Search for the cell housing the specified text and yield its [x, y] center coordinate. 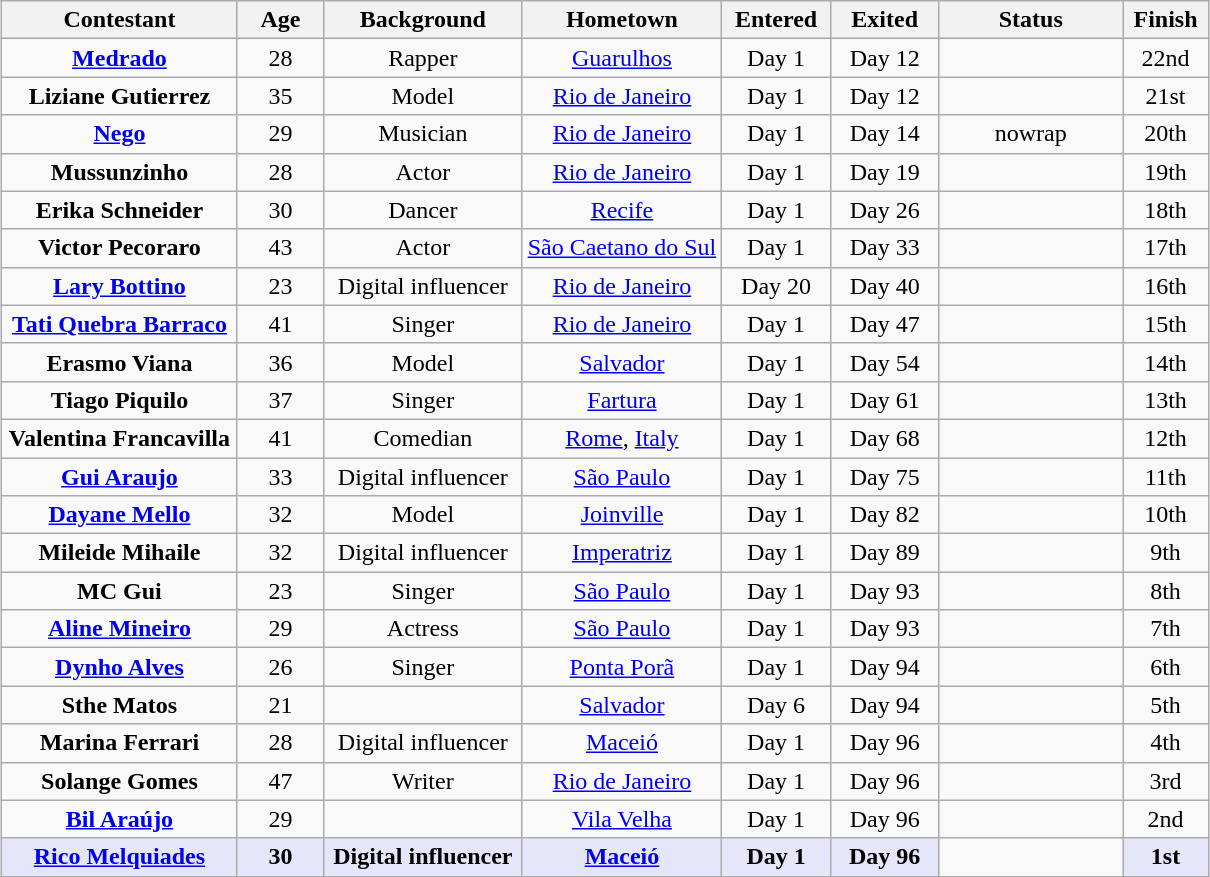
43 [280, 248]
Victor Pecoraro [119, 248]
Dynho Alves [119, 667]
26 [280, 667]
13th [1165, 400]
16th [1165, 286]
Gui Araujo [119, 477]
Joinville [622, 515]
Day 82 [884, 515]
Status [1031, 20]
1st [1165, 857]
Musician [424, 134]
2nd [1165, 819]
MC Gui [119, 591]
Dancer [424, 210]
Dayane Mello [119, 515]
Finish [1165, 20]
33 [280, 477]
Tiago Piquilo [119, 400]
Day 68 [884, 438]
Day 47 [884, 324]
Valentina Francavilla [119, 438]
Day 14 [884, 134]
Lary Bottino [119, 286]
20th [1165, 134]
15th [1165, 324]
11th [1165, 477]
Recife [622, 210]
21 [280, 705]
Mileide Mihaile [119, 553]
Day 54 [884, 362]
47 [280, 781]
Day 75 [884, 477]
Rapper [424, 58]
Day 6 [776, 705]
Entered [776, 20]
Mussunzinho [119, 172]
6th [1165, 667]
Erasmo Viana [119, 362]
Day 61 [884, 400]
Fartura [622, 400]
Bil Araújo [119, 819]
Day 20 [776, 286]
8th [1165, 591]
São Caetano do Sul [622, 248]
Nego [119, 134]
Aline Mineiro [119, 629]
Sthe Matos [119, 705]
Day 89 [884, 553]
Vila Velha [622, 819]
14th [1165, 362]
35 [280, 96]
Day 26 [884, 210]
18th [1165, 210]
36 [280, 362]
Writer [424, 781]
Guarulhos [622, 58]
3rd [1165, 781]
Age [280, 20]
9th [1165, 553]
Exited [884, 20]
Tati Quebra Barraco [119, 324]
19th [1165, 172]
Ponta Porã [622, 667]
4th [1165, 743]
37 [280, 400]
22nd [1165, 58]
Day 40 [884, 286]
Rico Melquiades [119, 857]
5th [1165, 705]
Hometown [622, 20]
Background [424, 20]
17th [1165, 248]
Erika Schneider [119, 210]
Contestant [119, 20]
7th [1165, 629]
Actress [424, 629]
Medrado [119, 58]
Liziane Gutierrez [119, 96]
Day 33 [884, 248]
Solange Gomes [119, 781]
nowrap [1031, 134]
Rome, Italy [622, 438]
Imperatriz [622, 553]
Day 19 [884, 172]
21st [1165, 96]
Comedian [424, 438]
10th [1165, 515]
Marina Ferrari [119, 743]
12th [1165, 438]
